Return the (X, Y) coordinate for the center point of the cell that contains the specified text.  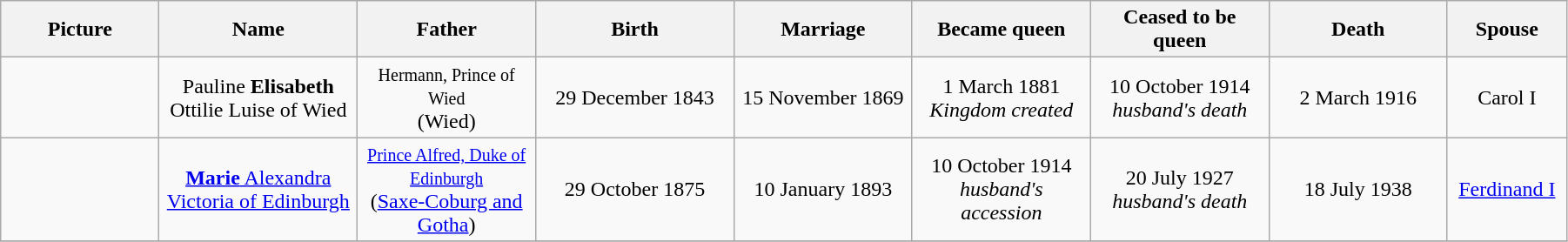
29 December 1843 (635, 97)
Pauline Elisabeth Ottilie Luise of Wied (258, 97)
Father (447, 30)
Became queen (1001, 30)
20 July 1927husband's death (1180, 190)
2 March 1916 (1357, 97)
10 October 1914husband's accession (1001, 190)
15 November 1869 (823, 97)
Marriage (823, 30)
18 July 1938 (1357, 190)
Name (258, 30)
Death (1357, 30)
Picture (80, 30)
Hermann, Prince of Wied(Wied) (447, 97)
Birth (635, 30)
Carol I (1507, 97)
10 October 1914husband's death (1180, 97)
1 March 1881Kingdom created (1001, 97)
Ceased to be queen (1180, 30)
Spouse (1507, 30)
Ferdinand I (1507, 190)
Prince Alfred, Duke of Edinburgh(Saxe-Coburg and Gotha) (447, 190)
10 January 1893 (823, 190)
29 October 1875 (635, 190)
Marie Alexandra Victoria of Edinburgh (258, 190)
